Extract the [x, y] coordinate from the center of the cell holding the provided text.  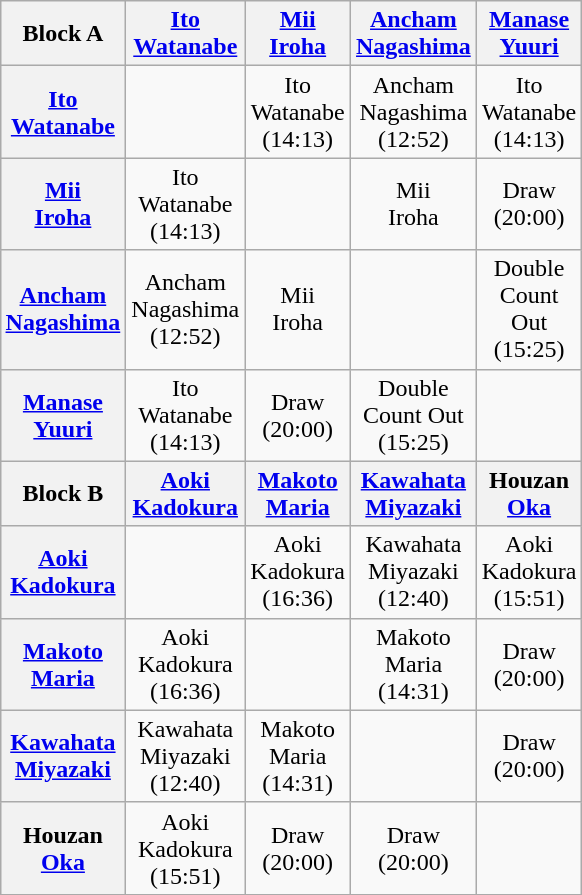
Block A [63, 34]
Block B [63, 494]
